Extract the [X, Y] coordinate from the center of the cell holding the provided text.  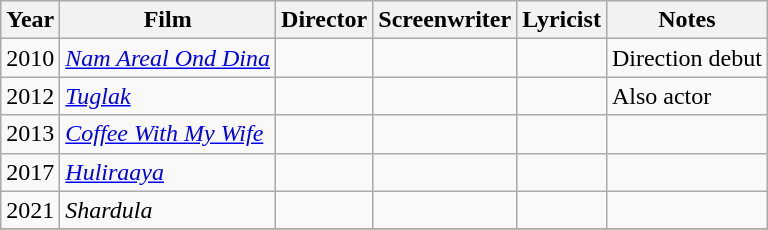
Year [30, 20]
2012 [30, 96]
2013 [30, 134]
Film [168, 20]
Screenwriter [445, 20]
Tuglak [168, 96]
Also actor [686, 96]
Nam Areal Ond Dina [168, 58]
Lyricist [562, 20]
Notes [686, 20]
Coffee With My Wife [168, 134]
Director [324, 20]
2017 [30, 172]
2010 [30, 58]
2021 [30, 210]
Direction debut [686, 58]
Huliraaya [168, 172]
Shardula [168, 210]
